Identify which cell holds the provided text, then report its [X, Y] central coordinate. 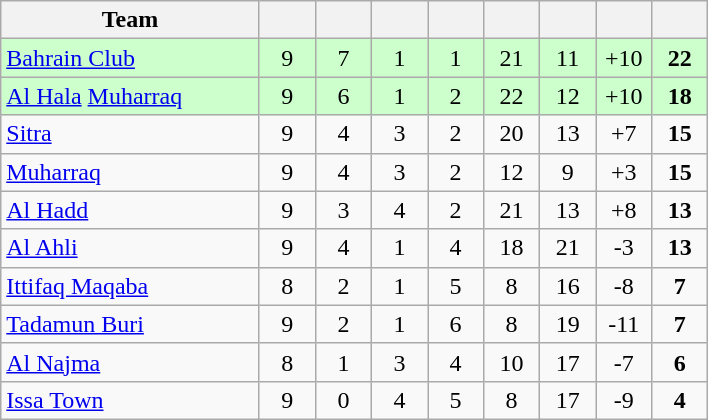
11 [568, 58]
-8 [624, 286]
0 [343, 400]
Muharraq [130, 172]
+3 [624, 172]
Al Hala Muharraq [130, 96]
16 [568, 286]
20 [512, 134]
10 [512, 362]
Bahrain Club [130, 58]
+7 [624, 134]
Al Ahli [130, 248]
Sitra [130, 134]
-7 [624, 362]
Issa Town [130, 400]
Tadamun Buri [130, 324]
Al Hadd [130, 210]
-9 [624, 400]
Ittifaq Maqaba [130, 286]
19 [568, 324]
Team [130, 20]
+8 [624, 210]
Al Najma [130, 362]
-3 [624, 248]
-11 [624, 324]
